Determine the [x, y] coordinate at the center of the cell enclosing the given text.  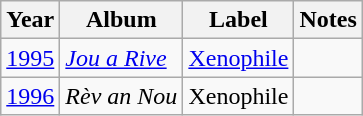
Year [30, 20]
Label [238, 20]
Album [122, 20]
Jou a Rive [122, 58]
Rèv an Nou [122, 96]
1996 [30, 96]
1995 [30, 58]
Notes [328, 20]
